Identify which cell holds the provided text, then report its [x, y] central coordinate. 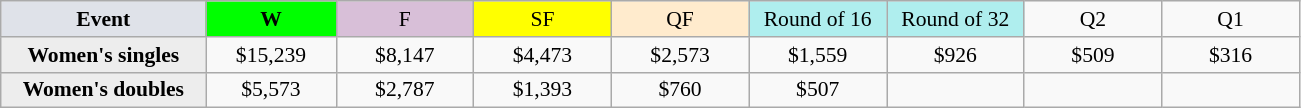
W [271, 19]
Women's singles [104, 55]
F [405, 19]
QF [680, 19]
$316 [1231, 55]
$4,473 [543, 55]
Round of 32 [955, 19]
$926 [955, 55]
$507 [818, 90]
$15,239 [271, 55]
$2,573 [680, 55]
$509 [1093, 55]
$5,573 [271, 90]
SF [543, 19]
$1,559 [818, 55]
Round of 16 [818, 19]
Event [104, 19]
Women's doubles [104, 90]
$8,147 [405, 55]
Q1 [1231, 19]
Q2 [1093, 19]
$1,393 [543, 90]
$760 [680, 90]
$2,787 [405, 90]
